Return the (X, Y) coordinate for the center point of the cell that contains the specified text.  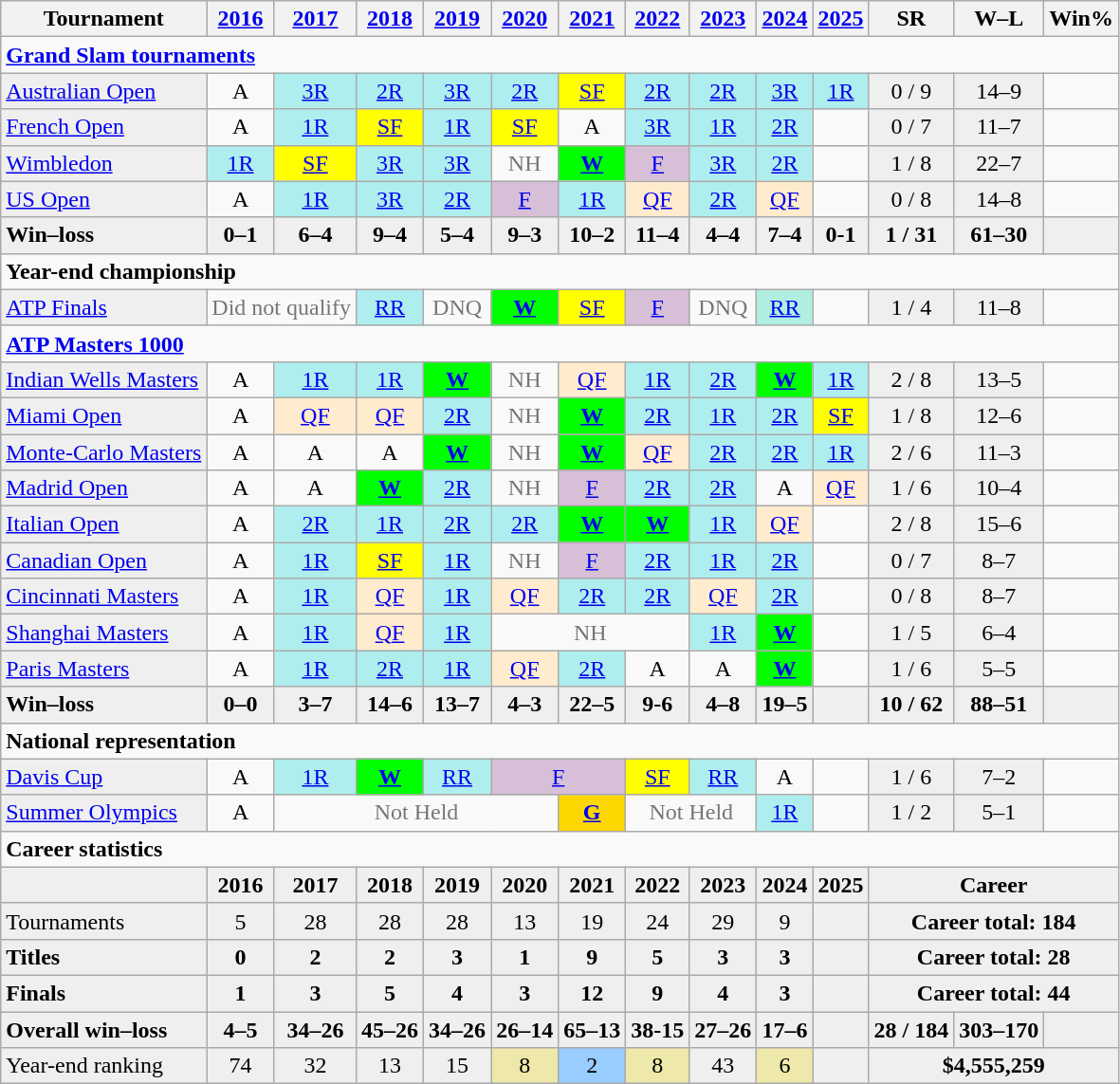
$4,555,259 (994, 1066)
10–2 (592, 235)
2 / 6 (911, 452)
Canadian Open (104, 560)
38-15 (658, 1029)
17–6 (785, 1029)
Shanghai Masters (104, 633)
32 (315, 1066)
1 / 2 (911, 813)
4–5 (241, 1029)
Career (994, 885)
Miami Open (104, 415)
1 / 4 (911, 307)
43 (723, 1066)
10 / 62 (911, 705)
Madrid Open (104, 488)
4–8 (723, 705)
19–5 (785, 705)
ATP Masters 1000 (560, 343)
Davis Cup (104, 777)
10–4 (1000, 488)
22–5 (592, 705)
Career statistics (560, 849)
27–26 (723, 1029)
1 / 31 (911, 235)
US Open (104, 199)
24 (658, 921)
Win% (1081, 19)
Overall win–loss (104, 1029)
9–3 (525, 235)
74 (241, 1066)
0 / 9 (911, 91)
Did not qualify (282, 307)
G (592, 813)
3–7 (315, 705)
4–3 (525, 705)
11–3 (1000, 452)
Australian Open (104, 91)
0 (241, 957)
45–26 (389, 1029)
9–4 (389, 235)
Year-end ranking (104, 1066)
Summer Olympics (104, 813)
29 (723, 921)
Tournament (104, 19)
Cincinnati Masters (104, 597)
11–7 (1000, 127)
National representation (560, 741)
15 (457, 1066)
SR (911, 19)
0–0 (241, 705)
Career total: 28 (994, 957)
Italian Open (104, 524)
28 / 184 (911, 1029)
Career total: 44 (994, 993)
11–4 (658, 235)
7–2 (1000, 777)
9-6 (658, 705)
ATP Finals (104, 307)
22–7 (1000, 163)
Titles (104, 957)
1 / 5 (911, 633)
88–51 (1000, 705)
Grand Slam tournaments (560, 55)
Year-end championship (560, 271)
303–170 (1000, 1029)
13–5 (1000, 379)
5–4 (457, 235)
19 (592, 921)
Paris Masters (104, 669)
14–8 (1000, 199)
65–13 (592, 1029)
12 (592, 993)
5–1 (1000, 813)
26–14 (525, 1029)
4–4 (723, 235)
12–6 (1000, 415)
Tournaments (104, 921)
0–1 (241, 235)
15–6 (1000, 524)
6 (785, 1066)
11–8 (1000, 307)
Career total: 184 (994, 921)
Indian Wells Masters (104, 379)
Wimbledon (104, 163)
13–7 (457, 705)
5–5 (1000, 669)
Monte-Carlo Masters (104, 452)
7–4 (785, 235)
61–30 (1000, 235)
14–9 (1000, 91)
Finals (104, 993)
14–6 (389, 705)
0-1 (840, 235)
W–L (1000, 19)
French Open (104, 127)
